Capture the cell that displays the provided text and extract its [x, y] central coordinate. 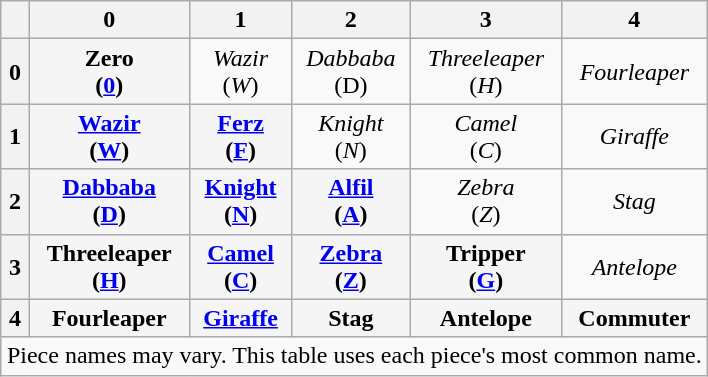
Piece names may vary. This table uses each piece's most common name. [354, 356]
Zero(0) [110, 72]
Commuter [634, 318]
Tripper(G) [486, 266]
Ferz(F) [241, 136]
Alfil(A) [350, 202]
